Return [X, Y] of the center of cell containing provided text 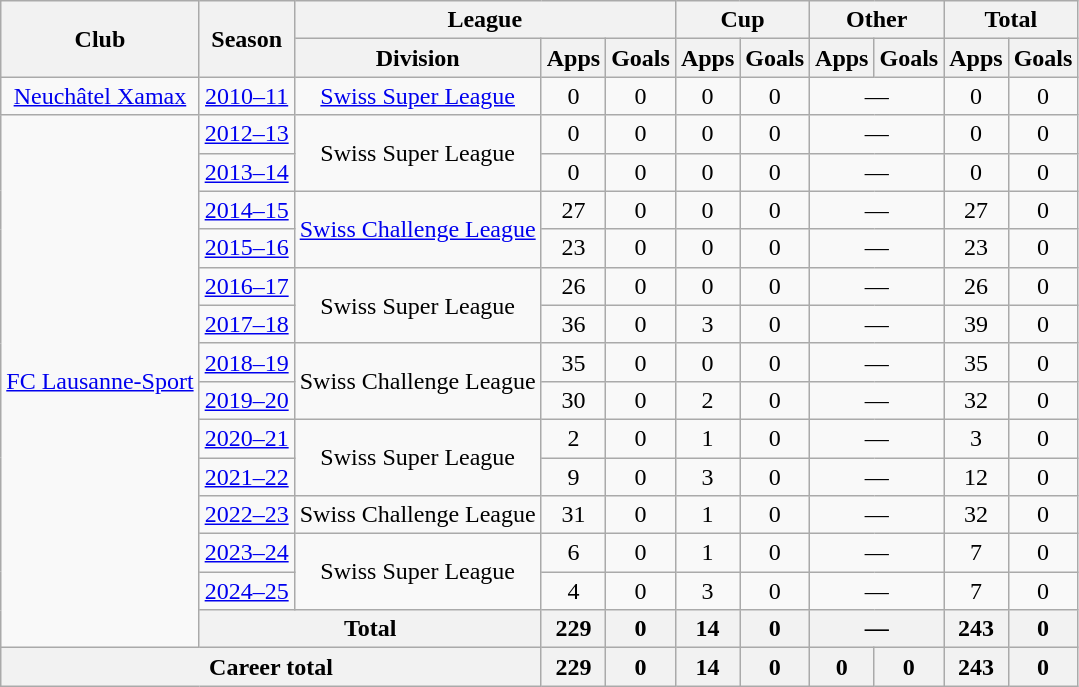
9 [573, 477]
Division [418, 58]
2018–19 [246, 362]
4 [573, 591]
Other [877, 20]
12 [976, 477]
39 [976, 324]
Cup [742, 20]
2023–24 [246, 553]
2020–21 [246, 438]
2022–23 [246, 515]
2014–15 [246, 210]
2012–13 [246, 134]
2019–20 [246, 400]
2010–11 [246, 96]
2017–18 [246, 324]
Season [246, 39]
30 [573, 400]
2013–14 [246, 172]
Career total [271, 667]
31 [573, 515]
League [484, 20]
6 [573, 553]
2015–16 [246, 248]
Club [100, 39]
36 [573, 324]
2024–25 [246, 591]
FC Lausanne-Sport [100, 382]
Neuchâtel Xamax [100, 96]
2021–22 [246, 477]
2016–17 [246, 286]
